For the text-containing cell, return its midpoint in [X, Y] coordinate format. 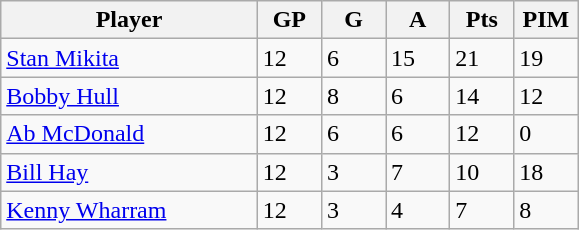
10 [482, 172]
PIM [546, 20]
A [418, 20]
0 [546, 134]
Bobby Hull [130, 96]
18 [546, 172]
Kenny Wharram [130, 210]
GP [289, 20]
19 [546, 58]
Pts [482, 20]
14 [482, 96]
G [353, 20]
21 [482, 58]
Ab McDonald [130, 134]
4 [418, 210]
Player [130, 20]
15 [418, 58]
Bill Hay [130, 172]
Stan Mikita [130, 58]
